Capture the cell that displays the provided text and extract its [X, Y] central coordinate. 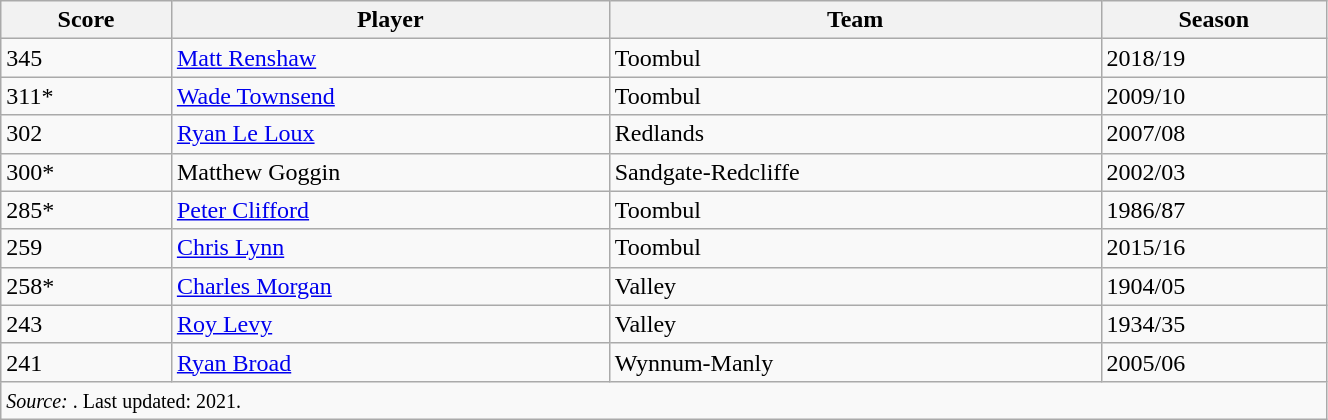
Source: . Last updated: 2021. [664, 400]
Chris Lynn [390, 248]
Wade Townsend [390, 96]
2005/06 [1214, 362]
Ryan Le Loux [390, 134]
Wynnum-Manly [855, 362]
Season [1214, 20]
Sandgate-Redcliffe [855, 172]
Score [86, 20]
1986/87 [1214, 210]
311* [86, 96]
2015/16 [1214, 248]
Matt Renshaw [390, 58]
302 [86, 134]
2007/08 [1214, 134]
1934/35 [1214, 324]
2009/10 [1214, 96]
Charles Morgan [390, 286]
285* [86, 210]
243 [86, 324]
345 [86, 58]
258* [86, 286]
1904/05 [1214, 286]
300* [86, 172]
259 [86, 248]
241 [86, 362]
Matthew Goggin [390, 172]
Redlands [855, 134]
Roy Levy [390, 324]
Player [390, 20]
Ryan Broad [390, 362]
Team [855, 20]
Peter Clifford [390, 210]
2018/19 [1214, 58]
2002/03 [1214, 172]
